Pinpoint the cell where the given text exists, returning its [X, Y] midpoint coordinate. 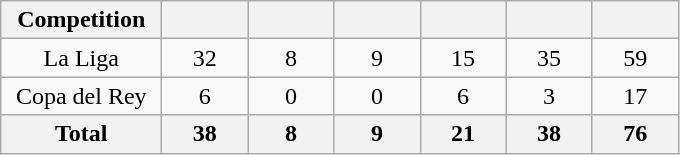
Copa del Rey [82, 96]
17 [635, 96]
Total [82, 134]
21 [463, 134]
59 [635, 58]
35 [549, 58]
76 [635, 134]
32 [205, 58]
3 [549, 96]
15 [463, 58]
La Liga [82, 58]
Competition [82, 20]
